Search for the cell housing the specified text and yield its (X, Y) center coordinate. 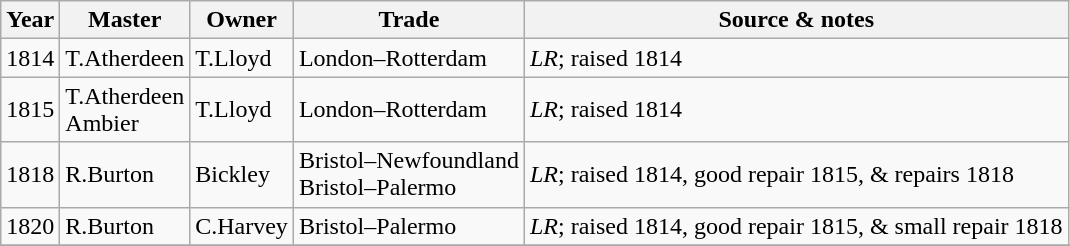
Source & notes (796, 20)
LR; raised 1814, good repair 1815, & repairs 1818 (796, 174)
1818 (30, 174)
LR; raised 1814, good repair 1815, & small repair 1818 (796, 226)
T.Atherdeen (125, 58)
1815 (30, 110)
Bristol–Palermo (408, 226)
Year (30, 20)
Bristol–NewfoundlandBristol–Palermo (408, 174)
T.AtherdeenAmbier (125, 110)
Trade (408, 20)
C.Harvey (242, 226)
Owner (242, 20)
Bickley (242, 174)
1820 (30, 226)
1814 (30, 58)
Master (125, 20)
